Locate the cell with the specified text and output its [x, y] center coordinate. 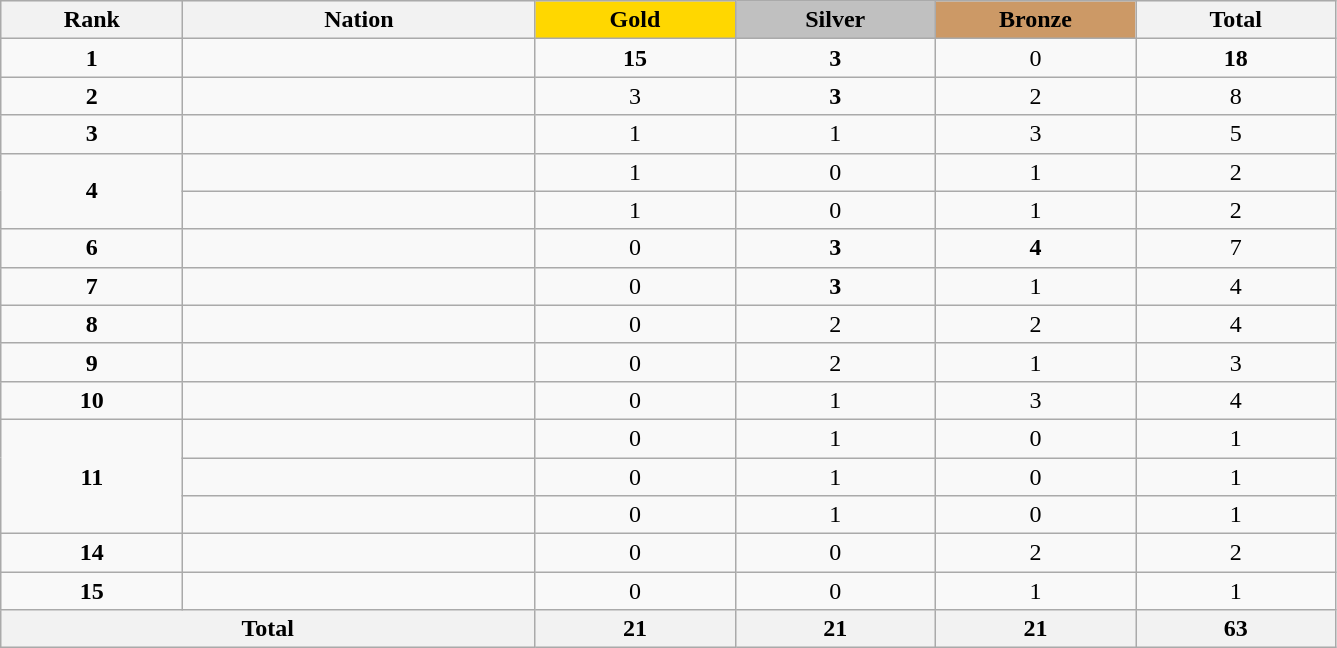
Rank [92, 20]
5 [1236, 134]
63 [1236, 629]
10 [92, 400]
Gold [635, 20]
18 [1236, 58]
6 [92, 248]
Silver [835, 20]
11 [92, 476]
14 [92, 553]
9 [92, 362]
Nation [359, 20]
Bronze [1035, 20]
